Return [x, y] of the center of cell containing provided text 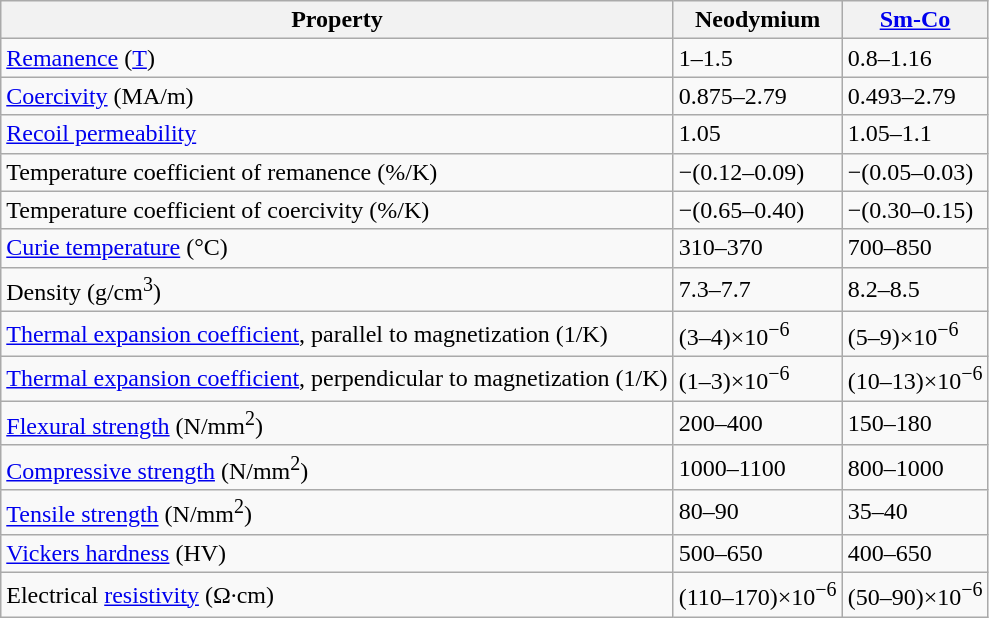
Vickers hardness (HV) [337, 554]
(10–13)×10−6 [915, 378]
35–40 [915, 512]
500–650 [758, 554]
1–1.5 [758, 58]
7.3–7.7 [758, 290]
80–90 [758, 512]
−(0.12–0.09) [758, 172]
Thermal expansion coefficient, perpendicular to magnetization (1/K) [337, 378]
Sm-Co [915, 20]
8.2–8.5 [915, 290]
Temperature coefficient of coercivity (%/K) [337, 210]
Flexural strength (N/mm2) [337, 424]
1000–1100 [758, 468]
(5–9)×10−6 [915, 334]
400–650 [915, 554]
1.05 [758, 134]
Neodymium [758, 20]
(1–3)×10−6 [758, 378]
0.8–1.16 [915, 58]
0.493–2.79 [915, 96]
−(0.30–0.15) [915, 210]
(50–90)×10−6 [915, 596]
Coercivity (MA/m) [337, 96]
−(0.65–0.40) [758, 210]
0.875–2.79 [758, 96]
(3–4)×10−6 [758, 334]
Temperature coefficient of remanence (%/K) [337, 172]
−(0.05–0.03) [915, 172]
Thermal expansion coefficient, parallel to magnetization (1/K) [337, 334]
Tensile strength (N/mm2) [337, 512]
Property [337, 20]
700–850 [915, 248]
Compressive strength (N/mm2) [337, 468]
200–400 [758, 424]
Electrical resistivity (Ω·cm) [337, 596]
Density (g/cm3) [337, 290]
310–370 [758, 248]
(110–170)×10−6 [758, 596]
800–1000 [915, 468]
150–180 [915, 424]
Remanence (T) [337, 58]
1.05–1.1 [915, 134]
Curie temperature (°C) [337, 248]
Recoil permeability [337, 134]
